Search for the cell housing the specified text and yield its (x, y) center coordinate. 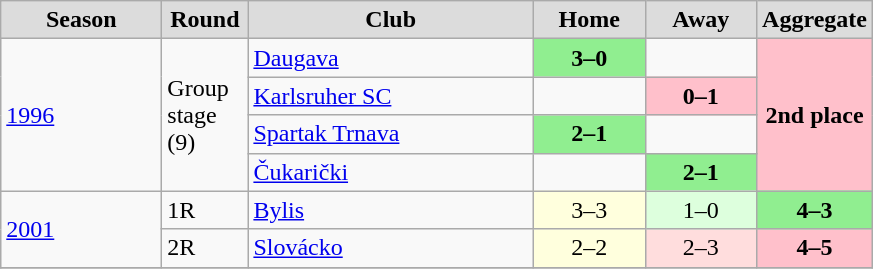
1996 (82, 115)
2–2 (589, 248)
2nd place (815, 115)
Aggregate (815, 20)
Group stage (9) (205, 115)
Spartak Trnava (391, 134)
2–3 (701, 248)
Round (205, 20)
3–3 (589, 210)
1R (205, 210)
Daugava (391, 58)
Bylis (391, 210)
4–5 (815, 248)
3–0 (589, 58)
0–1 (701, 96)
1–0 (701, 210)
Away (701, 20)
2001 (82, 229)
Club (391, 20)
2R (205, 248)
4–3 (815, 210)
Slovácko (391, 248)
Season (82, 20)
Karlsruher SC (391, 96)
Čukarički (391, 172)
Home (589, 20)
